Extract the (X, Y) coordinate from the center of the cell holding the provided text.  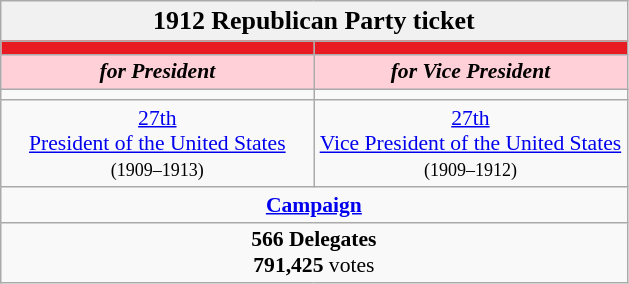
566 Delegates791,425 votes (314, 252)
1912 Republican Party ticket (314, 21)
27thVice President of the United States(1909–1912) (470, 144)
Campaign (314, 205)
for President (158, 72)
for Vice President (470, 72)
27thPresident of the United States(1909–1913) (158, 144)
